Identify which cell holds the provided text, then report its (X, Y) central coordinate. 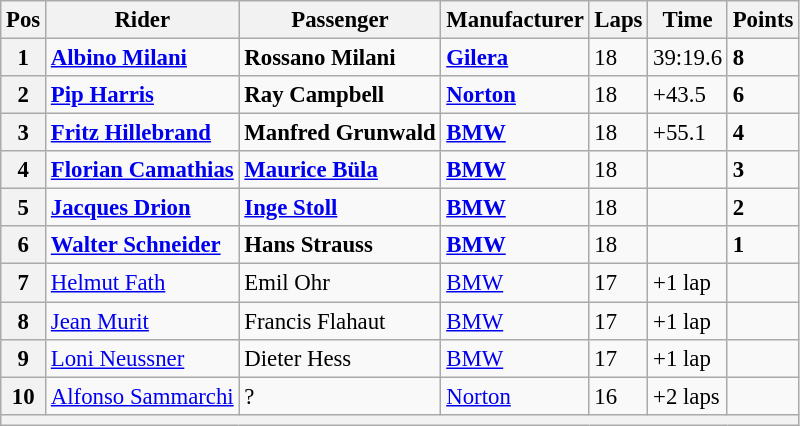
+43.5 (688, 95)
7 (24, 283)
Points (762, 20)
Francis Flahaut (340, 321)
Florian Camathias (143, 170)
16 (618, 396)
Loni Neussner (143, 358)
Jean Murit (143, 321)
Pos (24, 20)
Alfonso Sammarchi (143, 396)
Ray Campbell (340, 95)
Pip Harris (143, 95)
39:19.6 (688, 58)
Hans Strauss (340, 245)
+55.1 (688, 133)
Time (688, 20)
Manfred Grunwald (340, 133)
Dieter Hess (340, 358)
+2 laps (688, 396)
Fritz Hillebrand (143, 133)
9 (24, 358)
Rossano Milani (340, 58)
Rider (143, 20)
Helmut Fath (143, 283)
? (340, 396)
10 (24, 396)
5 (24, 208)
Laps (618, 20)
Maurice Büla (340, 170)
Manufacturer (515, 20)
Jacques Drion (143, 208)
Inge Stoll (340, 208)
Albino Milani (143, 58)
Walter Schneider (143, 245)
Emil Ohr (340, 283)
Passenger (340, 20)
Gilera (515, 58)
